Search for the cell housing the specified text and yield its [X, Y] center coordinate. 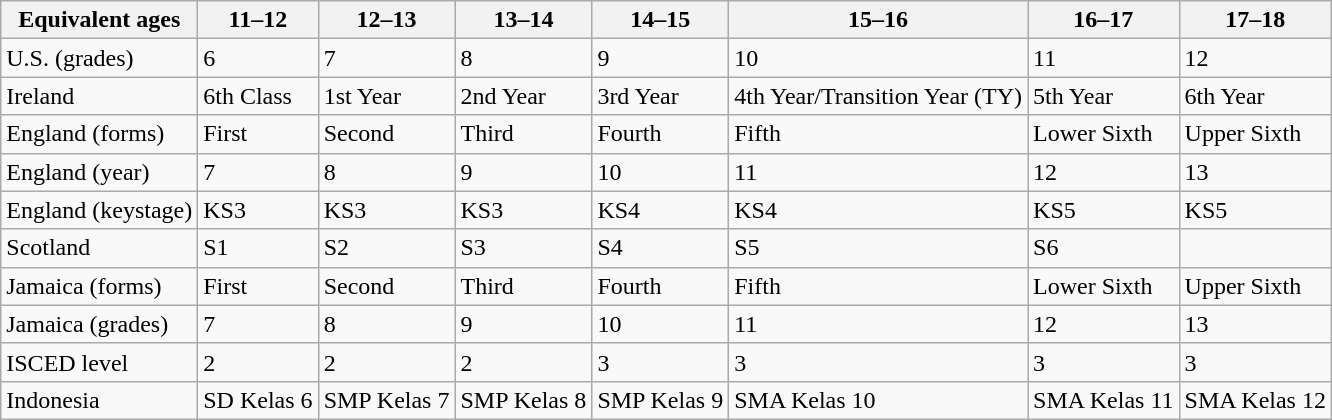
6th Class [258, 96]
3rd Year [660, 96]
14–15 [660, 20]
13–14 [524, 20]
SMA Kelas 12 [1255, 400]
England (keystage) [100, 210]
6 [258, 58]
S5 [878, 248]
6th Year [1255, 96]
SD Kelas 6 [258, 400]
ISCED level [100, 362]
12–13 [386, 20]
SMP Kelas 8 [524, 400]
SMA Kelas 11 [1104, 400]
U.S. (grades) [100, 58]
2nd Year [524, 96]
England (forms) [100, 134]
11–12 [258, 20]
SMP Kelas 7 [386, 400]
S6 [1104, 248]
5th Year [1104, 96]
Indonesia [100, 400]
Jamaica (grades) [100, 324]
1st Year [386, 96]
S1 [258, 248]
S2 [386, 248]
Equivalent ages [100, 20]
SMP Kelas 9 [660, 400]
Jamaica (forms) [100, 286]
SMA Kelas 10 [878, 400]
16–17 [1104, 20]
Scotland [100, 248]
4th Year/Transition Year (TY) [878, 96]
17–18 [1255, 20]
Ireland [100, 96]
S4 [660, 248]
S3 [524, 248]
15–16 [878, 20]
England (year) [100, 172]
